Return the [X, Y] coordinate for the center point of the cell that contains the specified text.  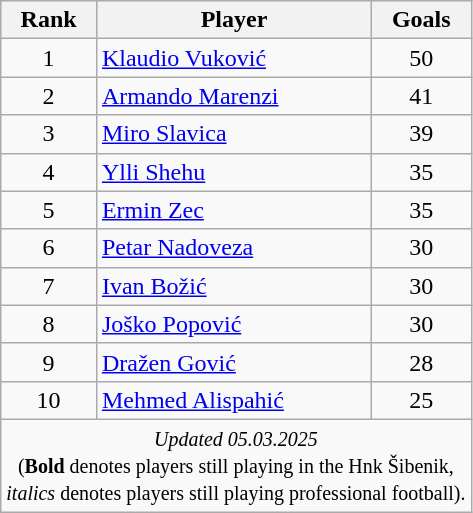
Miro Slavica [234, 134]
Petar Nadoveza [234, 248]
3 [49, 134]
6 [49, 248]
Goals [422, 20]
10 [49, 400]
39 [422, 134]
4 [49, 172]
Ermin Zec [234, 210]
Updated 05.03.2025(Bold denotes players still playing in the Hnk Šibenik,italics denotes players still playing professional football). [236, 465]
Joško Popović [234, 324]
Ylli Shehu [234, 172]
Mehmed Alispahić [234, 400]
Klaudio Vuković [234, 58]
Rank [49, 20]
41 [422, 96]
5 [49, 210]
8 [49, 324]
9 [49, 362]
7 [49, 286]
Player [234, 20]
Dražen Gović [234, 362]
2 [49, 96]
1 [49, 58]
28 [422, 362]
25 [422, 400]
50 [422, 58]
Armando Marenzi [234, 96]
Ivan Božić [234, 286]
